Extract the (X, Y) coordinate from the center of the cell holding the provided text.  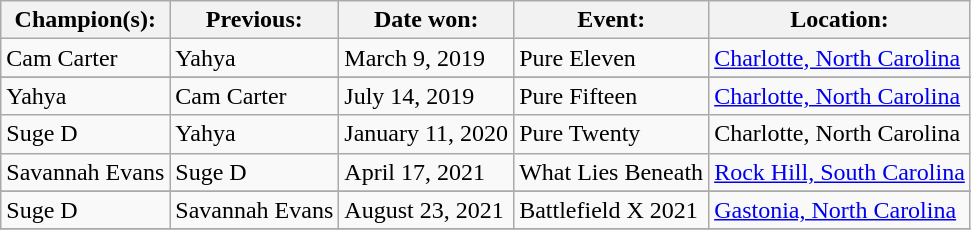
What Lies Beneath (612, 172)
August 23, 2021 (426, 210)
March 9, 2019 (426, 58)
Pure Twenty (612, 134)
Rock Hill, South Carolina (840, 172)
July 14, 2019 (426, 96)
April 17, 2021 (426, 172)
Champion(s): (86, 20)
Pure Fifteen (612, 96)
January 11, 2020 (426, 134)
Previous: (254, 20)
Gastonia, North Carolina (840, 210)
Location: (840, 20)
Date won: (426, 20)
Pure Eleven (612, 58)
Battlefield X 2021 (612, 210)
Event: (612, 20)
